Provide the (X, Y) coordinate of the cell's center where the given text is located.  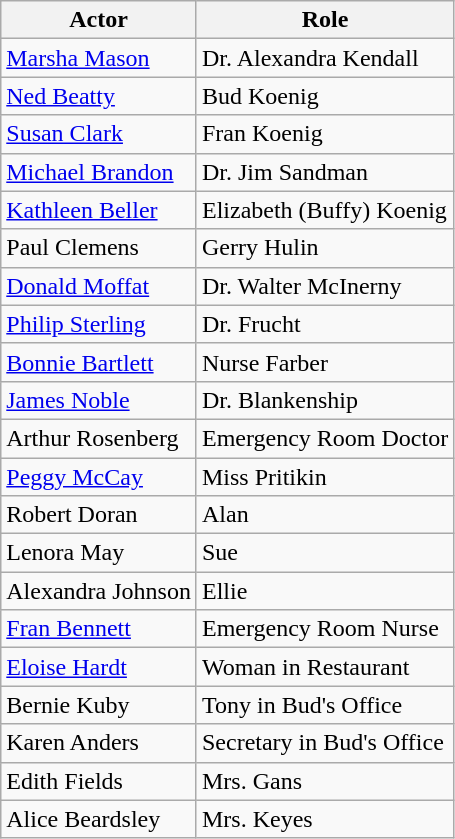
Emergency Room Nurse (324, 629)
Alexandra Johnson (99, 591)
Arthur Rosenberg (99, 438)
Fran Bennett (99, 629)
Fran Koenig (324, 134)
Role (324, 20)
Karen Anders (99, 743)
Mrs. Keyes (324, 819)
Dr. Alexandra Kendall (324, 58)
Kathleen Beller (99, 210)
Alan (324, 515)
Mrs. Gans (324, 781)
Dr. Frucht (324, 324)
Emergency Room Doctor (324, 438)
Bonnie Bartlett (99, 362)
Elizabeth (Buffy) Koenig (324, 210)
Edith Fields (99, 781)
Peggy McCay (99, 477)
James Noble (99, 400)
Actor (99, 20)
Paul Clemens (99, 248)
Nurse Farber (324, 362)
Secretary in Bud's Office (324, 743)
Gerry Hulin (324, 248)
Susan Clark (99, 134)
Miss Pritikin (324, 477)
Lenora May (99, 553)
Dr. Blankenship (324, 400)
Eloise Hardt (99, 667)
Woman in Restaurant (324, 667)
Dr. Walter McInerny (324, 286)
Alice Beardsley (99, 819)
Bernie Kuby (99, 705)
Michael Brandon (99, 172)
Tony in Bud's Office (324, 705)
Dr. Jim Sandman (324, 172)
Bud Koenig (324, 96)
Donald Moffat (99, 286)
Ned Beatty (99, 96)
Robert Doran (99, 515)
Sue (324, 553)
Ellie (324, 591)
Philip Sterling (99, 324)
Marsha Mason (99, 58)
